From the cell containing the given text, extract its center point as [X, Y] coordinate. 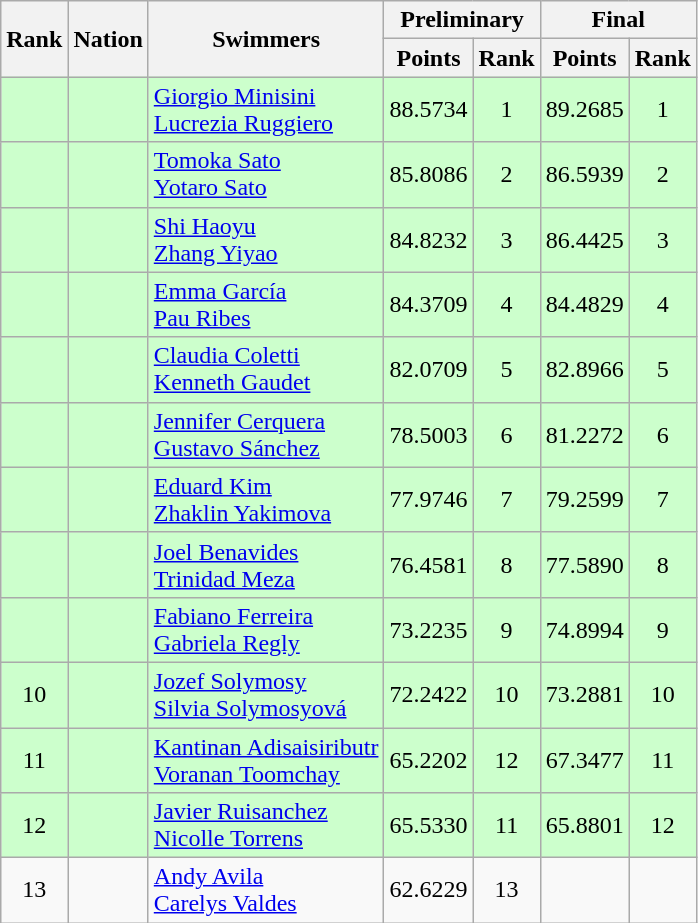
82.0709 [428, 370]
Nation [108, 39]
Eduard KimZhaklin Yakimova [266, 500]
73.2881 [584, 694]
77.9746 [428, 500]
65.8801 [584, 826]
79.2599 [584, 500]
Giorgio MinisiniLucrezia Ruggiero [266, 110]
73.2235 [428, 630]
Tomoka SatoYotaro Sato [266, 174]
Fabiano FerreiraGabriela Regly [266, 630]
Jennifer CerqueraGustavo Sánchez [266, 434]
Swimmers [266, 39]
Emma GarcíaPau Ribes [266, 304]
81.2272 [584, 434]
Kantinan AdisaisiributrVoranan Toomchay [266, 760]
Claudia ColettiKenneth Gaudet [266, 370]
72.2422 [428, 694]
65.2202 [428, 760]
86.5939 [584, 174]
78.5003 [428, 434]
84.3709 [428, 304]
Javier RuisanchezNicolle Torrens [266, 826]
Andy AvilaCarelys Valdes [266, 890]
89.2685 [584, 110]
Joel BenavidesTrinidad Meza [266, 564]
85.8086 [428, 174]
Preliminary [462, 20]
86.4425 [584, 240]
77.5890 [584, 564]
Final [618, 20]
65.5330 [428, 826]
Shi HaoyuZhang Yiyao [266, 240]
84.4829 [584, 304]
Jozef SolymosySilvia Solymosyová [266, 694]
67.3477 [584, 760]
74.8994 [584, 630]
76.4581 [428, 564]
88.5734 [428, 110]
84.8232 [428, 240]
62.6229 [428, 890]
82.8966 [584, 370]
